Return (x, y) of the center of cell containing provided text 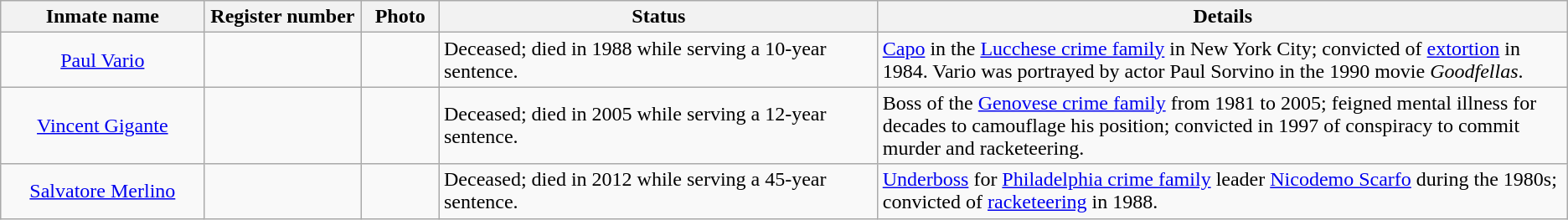
Photo (400, 17)
Deceased; died in 2012 while serving a 45-year sentence. (658, 191)
Paul Vario (102, 60)
Vincent Gigante (102, 125)
Inmate name (102, 17)
Details (1223, 17)
Deceased; died in 1988 while serving a 10-year sentence. (658, 60)
Status (658, 17)
Salvatore Merlino (102, 191)
Underboss for Philadelphia crime family leader Nicodemo Scarfo during the 1980s; convicted of racketeering in 1988. (1223, 191)
Deceased; died in 2005 while serving a 12-year sentence. (658, 125)
Register number (283, 17)
